Return the (x, y) coordinate for the center point of the cell that contains the specified text.  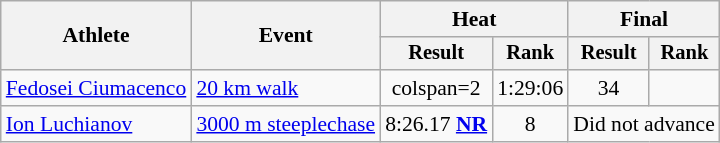
8 (530, 124)
Did not advance (644, 124)
3000 m steeplechase (286, 124)
Event (286, 36)
1:29:06 (530, 88)
Final (644, 19)
8:26.17 NR (436, 124)
34 (608, 88)
Ion Luchianov (96, 124)
Athlete (96, 36)
20 km walk (286, 88)
colspan=2 (436, 88)
Heat (474, 19)
Fedosei Ciumacenco (96, 88)
